Output the [x, y] coordinate of the center of the cell containing the given text.  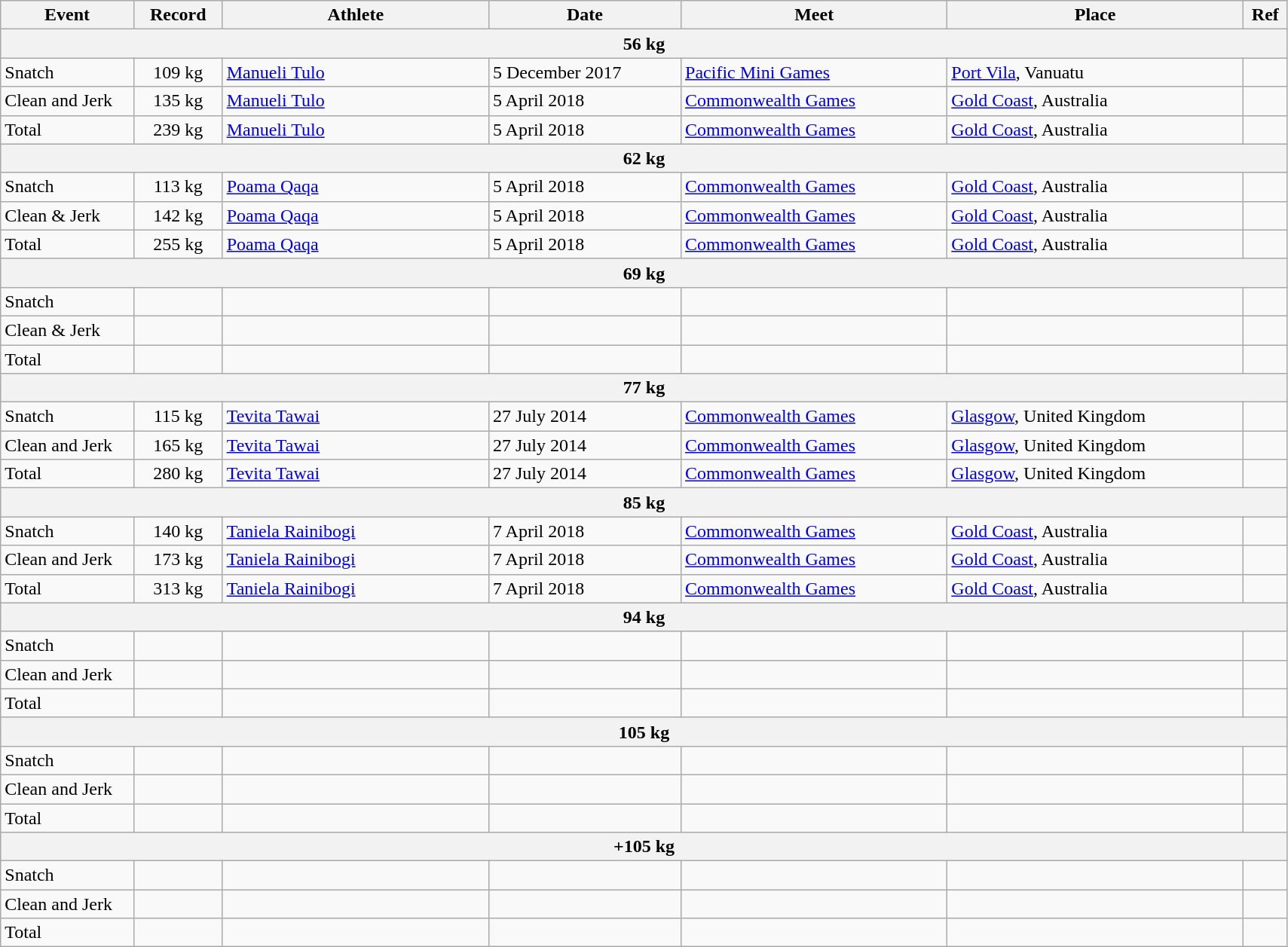
85 kg [644, 503]
Date [585, 15]
255 kg [178, 244]
56 kg [644, 44]
+105 kg [644, 847]
69 kg [644, 273]
113 kg [178, 187]
173 kg [178, 560]
62 kg [644, 158]
142 kg [178, 215]
Athlete [356, 15]
5 December 2017 [585, 72]
Record [178, 15]
135 kg [178, 101]
Place [1096, 15]
115 kg [178, 417]
239 kg [178, 130]
Pacific Mini Games [814, 72]
77 kg [644, 388]
Ref [1265, 15]
Event [68, 15]
105 kg [644, 732]
109 kg [178, 72]
94 kg [644, 617]
313 kg [178, 588]
165 kg [178, 445]
140 kg [178, 531]
Meet [814, 15]
Port Vila, Vanuatu [1096, 72]
280 kg [178, 474]
